Scan for the cell matching the given text and deliver its (X, Y) coordinate at center. 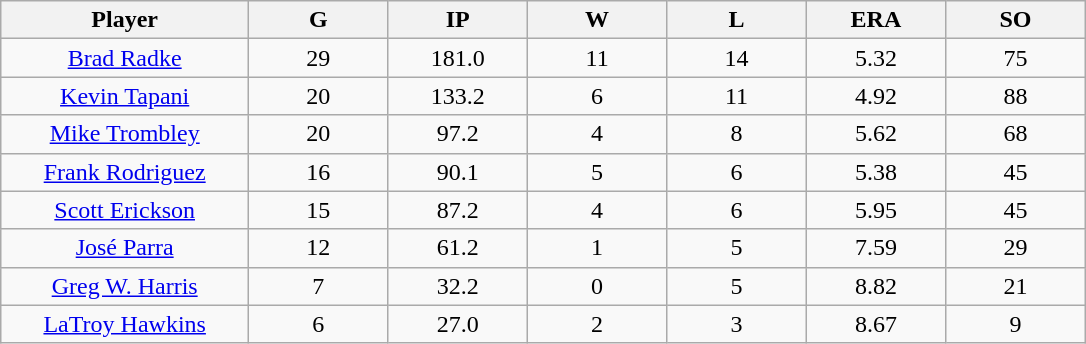
L (736, 20)
32.2 (458, 286)
G (318, 20)
181.0 (458, 58)
5.62 (876, 134)
61.2 (458, 248)
9 (1016, 324)
97.2 (458, 134)
8 (736, 134)
8.67 (876, 324)
4.92 (876, 96)
0 (596, 286)
133.2 (458, 96)
16 (318, 172)
ERA (876, 20)
14 (736, 58)
15 (318, 210)
7.59 (876, 248)
IP (458, 20)
90.1 (458, 172)
87.2 (458, 210)
21 (1016, 286)
W (596, 20)
5.38 (876, 172)
12 (318, 248)
1 (596, 248)
Brad Radke (125, 58)
Scott Erickson (125, 210)
5.95 (876, 210)
75 (1016, 58)
68 (1016, 134)
SO (1016, 20)
5.32 (876, 58)
3 (736, 324)
27.0 (458, 324)
Frank Rodriguez (125, 172)
Greg W. Harris (125, 286)
Mike Trombley (125, 134)
José Parra (125, 248)
Kevin Tapani (125, 96)
2 (596, 324)
Player (125, 20)
LaTroy Hawkins (125, 324)
88 (1016, 96)
8.82 (876, 286)
7 (318, 286)
